Identify which cell holds the provided text, then report its [x, y] central coordinate. 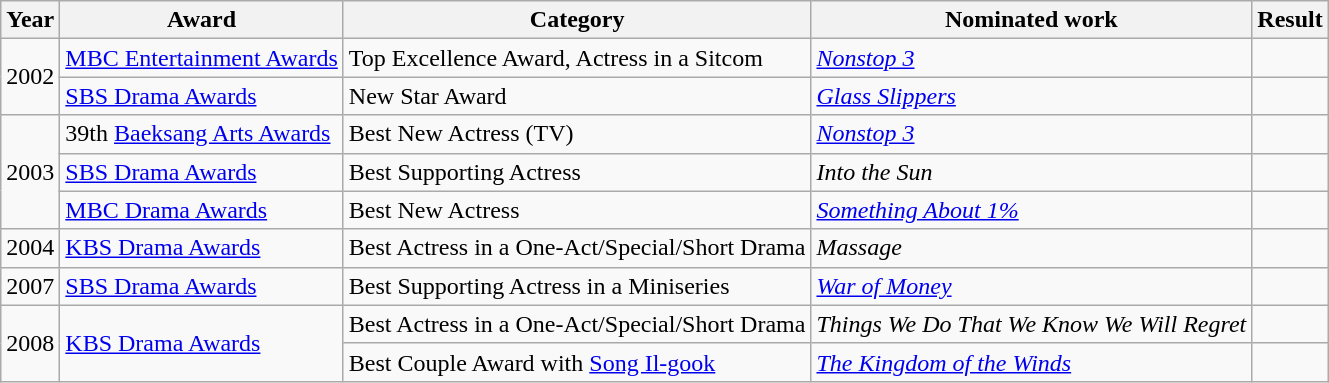
MBC Entertainment Awards [202, 58]
New Star Award [577, 96]
Top Excellence Award, Actress in a Sitcom [577, 58]
Massage [1032, 248]
Award [202, 20]
Best Supporting Actress in a Miniseries [577, 286]
Things We Do That We Know We Will Regret [1032, 324]
Best New Actress [577, 210]
Glass Slippers [1032, 96]
2002 [30, 77]
2007 [30, 286]
MBC Drama Awards [202, 210]
Best Couple Award with Song Il-gook [577, 362]
Result [1290, 20]
Nominated work [1032, 20]
2008 [30, 343]
39th Baeksang Arts Awards [202, 134]
2004 [30, 248]
Category [577, 20]
Best New Actress (TV) [577, 134]
Into the Sun [1032, 172]
Best Supporting Actress [577, 172]
2003 [30, 172]
Something About 1% [1032, 210]
War of Money [1032, 286]
Year [30, 20]
The Kingdom of the Winds [1032, 362]
